From the cell containing the given text, extract its center point as (x, y) coordinate. 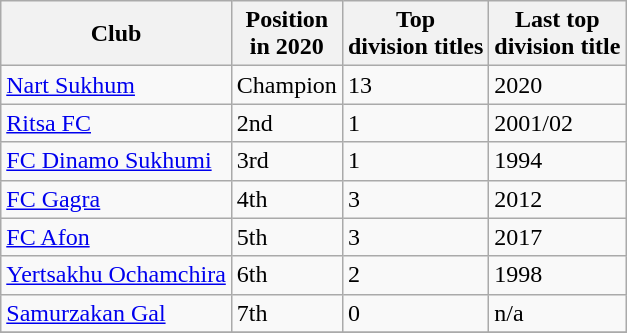
Topdivision titles (415, 34)
0 (415, 313)
1994 (558, 161)
FC Gagra (116, 199)
Nart Sukhum (116, 85)
4th (286, 199)
2017 (558, 237)
Samurzakan Gal (116, 313)
2001/02 (558, 123)
FC Dinamo Sukhumi (116, 161)
Last topdivision title (558, 34)
Positionin 2020 (286, 34)
6th (286, 275)
n/a (558, 313)
FC Afon (116, 237)
2020 (558, 85)
2nd (286, 123)
2012 (558, 199)
Club (116, 34)
Champion (286, 85)
5th (286, 237)
7th (286, 313)
13 (415, 85)
Ritsa FC (116, 123)
2 (415, 275)
Yertsakhu Ochamchira (116, 275)
1998 (558, 275)
3rd (286, 161)
